Provide the [x, y] coordinate of the cell's center where the given text is located.  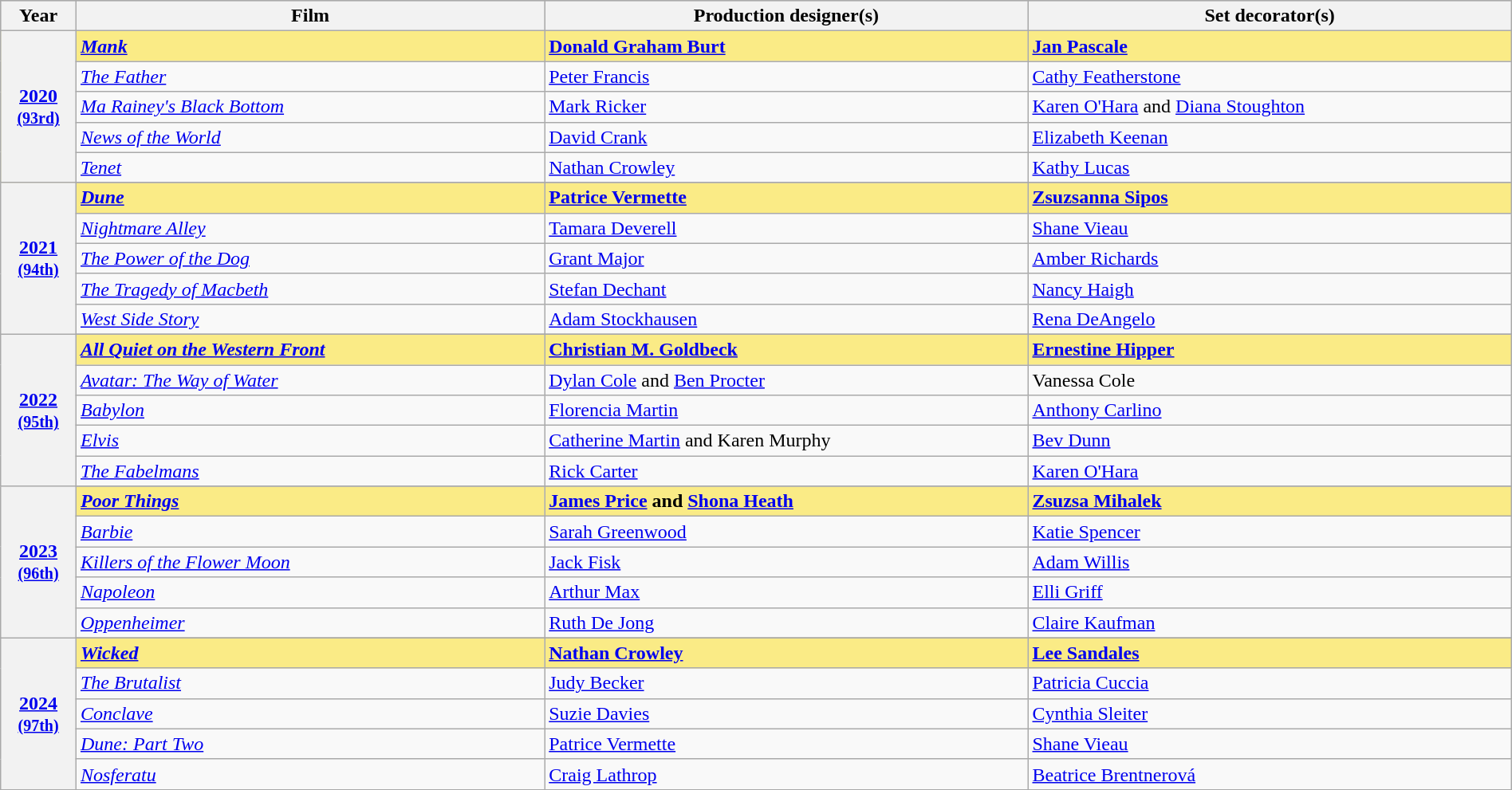
Christian M. Goldbeck [786, 349]
2024(97th) [38, 713]
Anthony Carlino [1270, 411]
Zsuzsanna Sipos [1270, 198]
Tenet [309, 167]
Claire Kaufman [1270, 623]
News of the World [309, 137]
Amber Richards [1270, 258]
Ernestine Hipper [1270, 349]
2023(96th) [38, 562]
Vanessa Cole [1270, 380]
Production designer(s) [786, 16]
The Fabelmans [309, 471]
Donald Graham Burt [786, 46]
Judy Becker [786, 683]
West Side Story [309, 319]
Grant Major [786, 258]
Ruth De Jong [786, 623]
Set decorator(s) [1270, 16]
Babylon [309, 411]
Beatrice Brentnerová [1270, 774]
Suzie Davies [786, 713]
Sarah Greenwood [786, 532]
Peter Francis [786, 77]
Cynthia Sleiter [1270, 713]
Jack Fisk [786, 562]
Cathy Featherstone [1270, 77]
Napoleon [309, 592]
Dune: Part Two [309, 744]
Dylan Cole and Ben Procter [786, 380]
Elli Griff [1270, 592]
Katie Spencer [1270, 532]
The Power of the Dog [309, 258]
Florencia Martin [786, 411]
Patricia Cuccia [1270, 683]
Nightmare Alley [309, 228]
Oppenheimer [309, 623]
Jan Pascale [1270, 46]
Adam Stockhausen [786, 319]
The Brutalist [309, 683]
Karen O'Hara and Diana Stoughton [1270, 107]
Killers of the Flower Moon [309, 562]
David Crank [786, 137]
Rick Carter [786, 471]
Lee Sandales [1270, 653]
The Father [309, 77]
James Price and Shona Heath [786, 501]
Karen O'Hara [1270, 471]
Mank [309, 46]
Mark Ricker [786, 107]
Kathy Lucas [1270, 167]
Stefan Dechant [786, 289]
Wicked [309, 653]
Tamara Deverell [786, 228]
Nancy Haigh [1270, 289]
Rena DeAngelo [1270, 319]
Avatar: The Way of Water [309, 380]
Zsuzsa Mihalek [1270, 501]
Ma Rainey's Black Bottom [309, 107]
Elizabeth Keenan [1270, 137]
Film [309, 16]
Barbie [309, 532]
2021(94th) [38, 258]
Catherine Martin and Karen Murphy [786, 441]
Dune [309, 198]
Bev Dunn [1270, 441]
Craig Lathrop [786, 774]
All Quiet on the Western Front [309, 349]
Year [38, 16]
Adam Willis [1270, 562]
The Tragedy of Macbeth [309, 289]
2020(93rd) [38, 107]
Nosferatu [309, 774]
Conclave [309, 713]
2022(95th) [38, 410]
Poor Things [309, 501]
Arthur Max [786, 592]
Elvis [309, 441]
